Detect which cell encompasses the target text, then output its (X, Y) center coordinate. 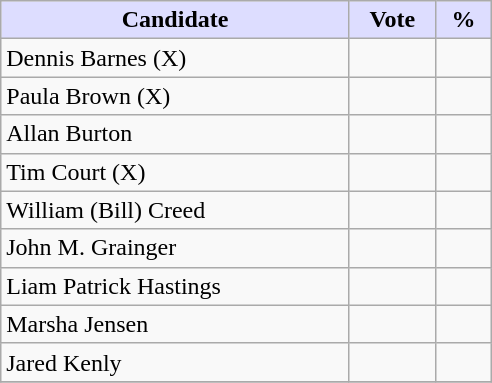
Jared Kenly (176, 362)
Tim Court (X) (176, 172)
William (Bill) Creed (176, 210)
Vote (392, 20)
Marsha Jensen (176, 324)
Candidate (176, 20)
% (463, 20)
Paula Brown (X) (176, 96)
Liam Patrick Hastings (176, 286)
John M. Grainger (176, 248)
Dennis Barnes (X) (176, 58)
Allan Burton (176, 134)
